Determine the [X, Y] coordinate at the center of the cell enclosing the given text.  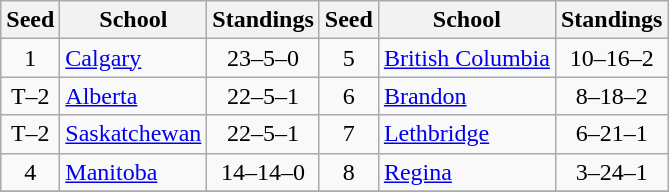
6–21–1 [611, 134]
8 [348, 172]
4 [30, 172]
British Columbia [466, 58]
23–5–0 [263, 58]
14–14–0 [263, 172]
1 [30, 58]
Calgary [134, 58]
10–16–2 [611, 58]
Lethbridge [466, 134]
8–18–2 [611, 96]
Saskatchewan [134, 134]
Alberta [134, 96]
3–24–1 [611, 172]
Regina [466, 172]
6 [348, 96]
7 [348, 134]
5 [348, 58]
Manitoba [134, 172]
Brandon [466, 96]
